For the text-containing cell, return its midpoint in [x, y] coordinate format. 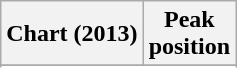
Peakposition [189, 34]
Chart (2013) [72, 34]
